Locate the cell with the specified text and output its (X, Y) center coordinate. 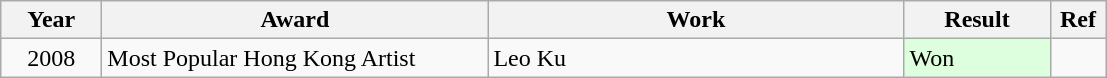
Most Popular Hong Kong Artist (295, 58)
Work (696, 20)
Result (977, 20)
Leo Ku (696, 58)
Year (52, 20)
Won (977, 58)
Ref (1078, 20)
Award (295, 20)
2008 (52, 58)
